Determine the [X, Y] coordinate at the center of the cell enclosing the given text.  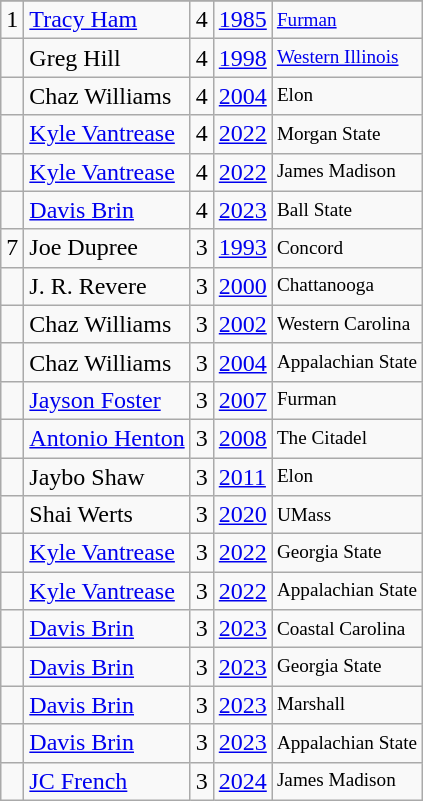
1 [12, 20]
7 [12, 248]
2020 [242, 515]
Ball State [346, 210]
Concord [346, 248]
Greg Hill [107, 58]
Coastal Carolina [346, 629]
Joe Dupree [107, 248]
2024 [242, 781]
The Citadel [346, 438]
J. R. Revere [107, 286]
Antonio Henton [107, 438]
2007 [242, 400]
JC French [107, 781]
Chattanooga [346, 286]
2008 [242, 438]
Western Carolina [346, 324]
UMass [346, 515]
Tracy Ham [107, 20]
2000 [242, 286]
1993 [242, 248]
Western Illinois [346, 58]
1998 [242, 58]
Morgan State [346, 134]
2002 [242, 324]
Jaybo Shaw [107, 477]
1985 [242, 20]
Shai Werts [107, 515]
Jayson Foster [107, 400]
Marshall [346, 705]
2011 [242, 477]
